For the text-containing cell, return its midpoint in (X, Y) coordinate format. 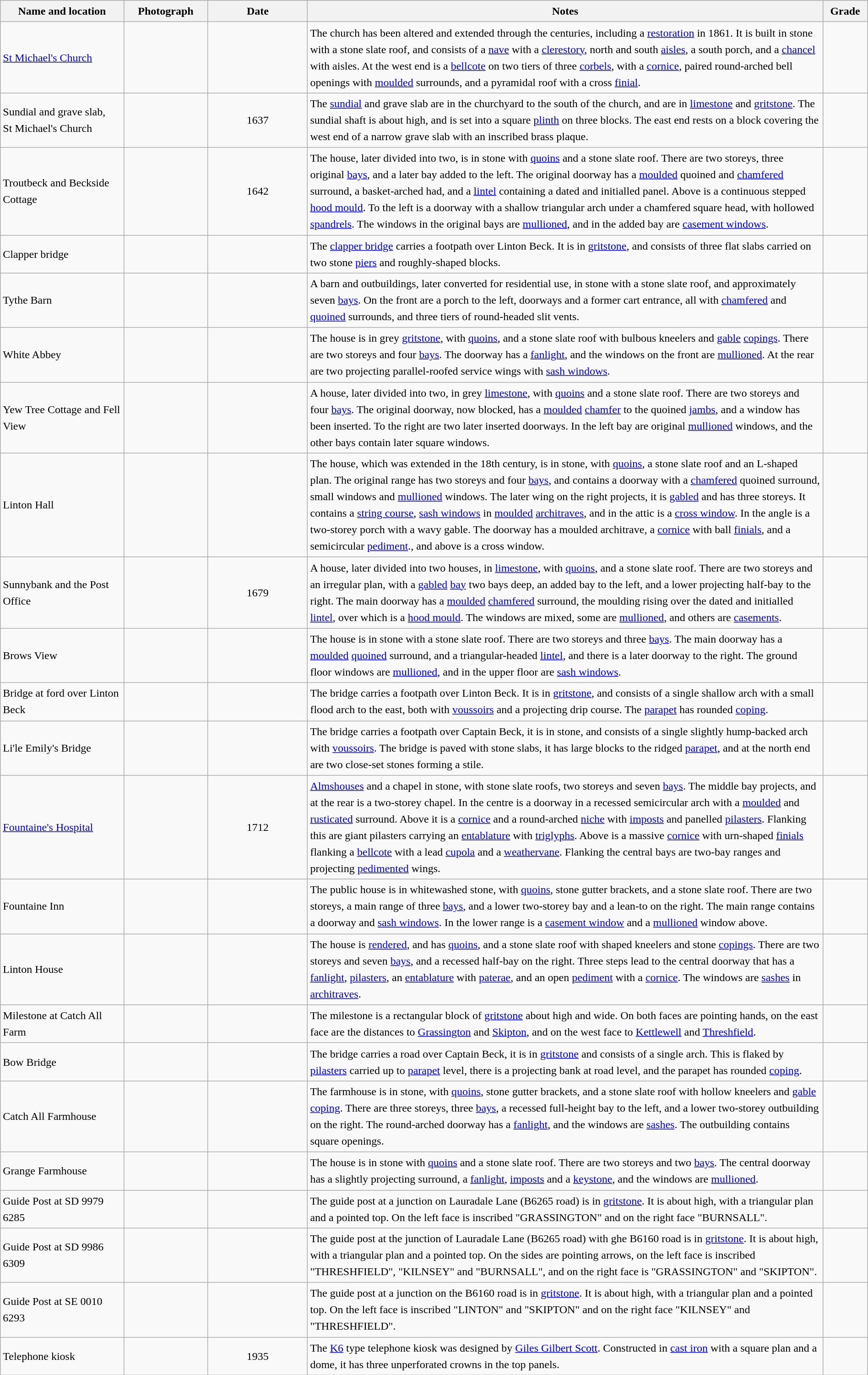
Fountaine Inn (62, 907)
1935 (258, 1356)
Yew Tree Cottage and Fell View (62, 418)
Guide Post at SD 9986 6309 (62, 1255)
Clapper bridge (62, 254)
Li'le Emily's Bridge (62, 748)
St Michael's Church (62, 58)
Notes (565, 11)
Fountaine's Hospital (62, 827)
Linton House (62, 969)
1637 (258, 120)
Tythe Barn (62, 300)
Photograph (166, 11)
White Abbey (62, 355)
Guide Post at SE 0010 6293 (62, 1310)
Guide Post at SD 9979 6285 (62, 1209)
Name and location (62, 11)
Grade (845, 11)
Linton Hall (62, 505)
Sunnybank and the Post Office (62, 593)
1642 (258, 191)
Bridge at ford over Linton Beck (62, 702)
Telephone kiosk (62, 1356)
1712 (258, 827)
Sundial and grave slab,St Michael's Church (62, 120)
1679 (258, 593)
Bow Bridge (62, 1062)
Troutbeck and Beckside Cottage (62, 191)
Brows View (62, 655)
Milestone at Catch All Farm (62, 1024)
Date (258, 11)
Grange Farmhouse (62, 1171)
Catch All Farmhouse (62, 1117)
